From the cell containing the given text, extract its center point as [X, Y] coordinate. 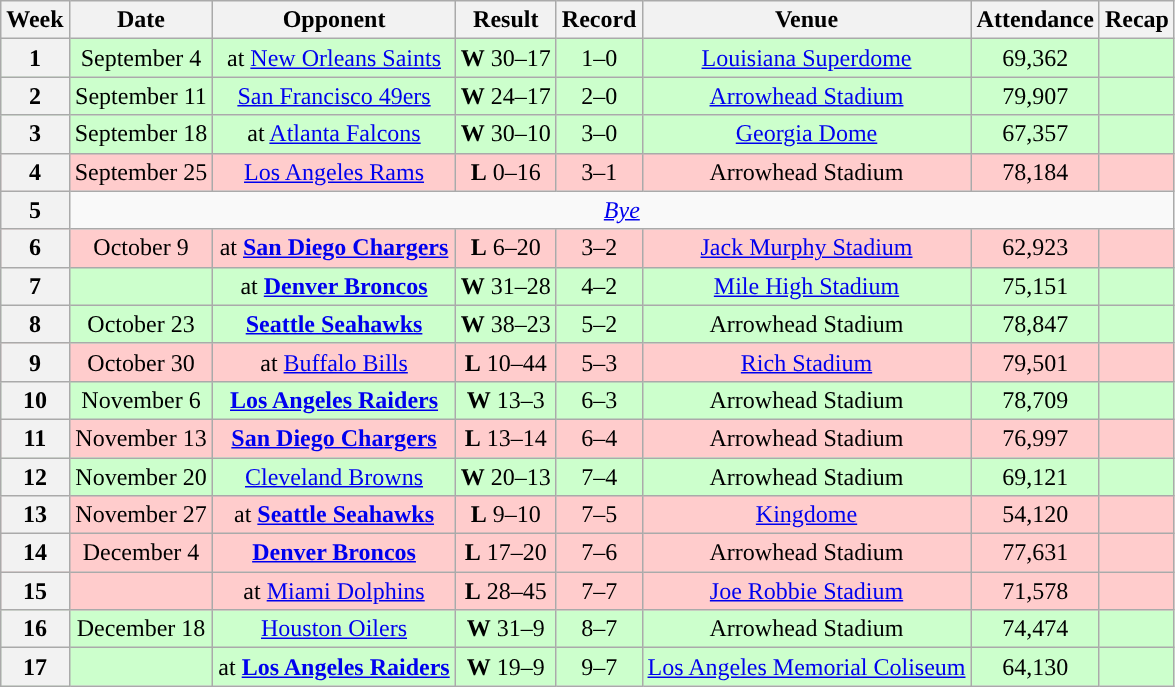
Result [506, 20]
16 [35, 629]
Seattle Seahawks [334, 324]
Record [599, 20]
Cleveland Browns [334, 477]
17 [35, 667]
2 [35, 96]
12 [35, 477]
64,130 [1035, 667]
Opponent [334, 20]
L 6–20 [506, 248]
San Diego Chargers [334, 438]
75,151 [1035, 286]
at Los Angeles Raiders [334, 667]
13 [35, 515]
September 25 [141, 172]
9 [35, 362]
December 18 [141, 629]
67,357 [1035, 134]
W 31–9 [506, 629]
W 30–17 [506, 58]
4–2 [599, 286]
L 28–45 [506, 591]
September 4 [141, 58]
W 24–17 [506, 96]
November 13 [141, 438]
at New Orleans Saints [334, 58]
69,121 [1035, 477]
November 6 [141, 400]
71,578 [1035, 591]
15 [35, 591]
W 38–23 [506, 324]
77,631 [1035, 553]
79,501 [1035, 362]
78,847 [1035, 324]
69,362 [1035, 58]
Bye [622, 210]
62,923 [1035, 248]
7–4 [599, 477]
Attendance [1035, 20]
Mile High Stadium [806, 286]
at Seattle Seahawks [334, 515]
Louisiana Superdome [806, 58]
Los Angeles Memorial Coliseum [806, 667]
Georgia Dome [806, 134]
October 23 [141, 324]
7–5 [599, 515]
3–1 [599, 172]
Joe Robbie Stadium [806, 591]
November 20 [141, 477]
1–0 [599, 58]
Houston Oilers [334, 629]
54,120 [1035, 515]
76,997 [1035, 438]
3–2 [599, 248]
Recap [1136, 20]
W 30–10 [506, 134]
5 [35, 210]
5–3 [599, 362]
December 4 [141, 553]
at Atlanta Falcons [334, 134]
Denver Broncos [334, 553]
September 11 [141, 96]
5–2 [599, 324]
11 [35, 438]
Venue [806, 20]
at Denver Broncos [334, 286]
79,907 [1035, 96]
October 30 [141, 362]
1 [35, 58]
4 [35, 172]
W 20–13 [506, 477]
September 18 [141, 134]
7–7 [599, 591]
October 9 [141, 248]
6–3 [599, 400]
W 19–9 [506, 667]
Los Angeles Rams [334, 172]
3–0 [599, 134]
at Miami Dolphins [334, 591]
14 [35, 553]
San Francisco 49ers [334, 96]
9–7 [599, 667]
2–0 [599, 96]
November 27 [141, 515]
Rich Stadium [806, 362]
7–6 [599, 553]
at San Diego Chargers [334, 248]
L 10–44 [506, 362]
Kingdome [806, 515]
Date [141, 20]
78,709 [1035, 400]
8 [35, 324]
3 [35, 134]
78,184 [1035, 172]
W 13–3 [506, 400]
8–7 [599, 629]
L 17–20 [506, 553]
L 0–16 [506, 172]
W 31–28 [506, 286]
Los Angeles Raiders [334, 400]
74,474 [1035, 629]
7 [35, 286]
Jack Murphy Stadium [806, 248]
6–4 [599, 438]
L 9–10 [506, 515]
10 [35, 400]
L 13–14 [506, 438]
6 [35, 248]
at Buffalo Bills [334, 362]
Week [35, 20]
